Return [x, y] of the center of cell containing provided text 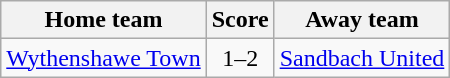
Score [240, 20]
Wythenshawe Town [104, 58]
Home team [104, 20]
1–2 [240, 58]
Away team [362, 20]
Sandbach United [362, 58]
